Locate the cell with the specified text and output its (x, y) center coordinate. 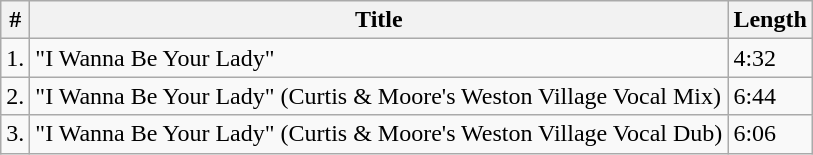
"I Wanna Be Your Lady" (Curtis & Moore's Weston Village Vocal Mix) (379, 96)
1. (16, 58)
3. (16, 134)
# (16, 20)
2. (16, 96)
6:06 (770, 134)
6:44 (770, 96)
Length (770, 20)
"I Wanna Be Your Lady" (379, 58)
"I Wanna Be Your Lady" (Curtis & Moore's Weston Village Vocal Dub) (379, 134)
4:32 (770, 58)
Title (379, 20)
